Provide the [X, Y] coordinate of the cell's center where the given text is located.  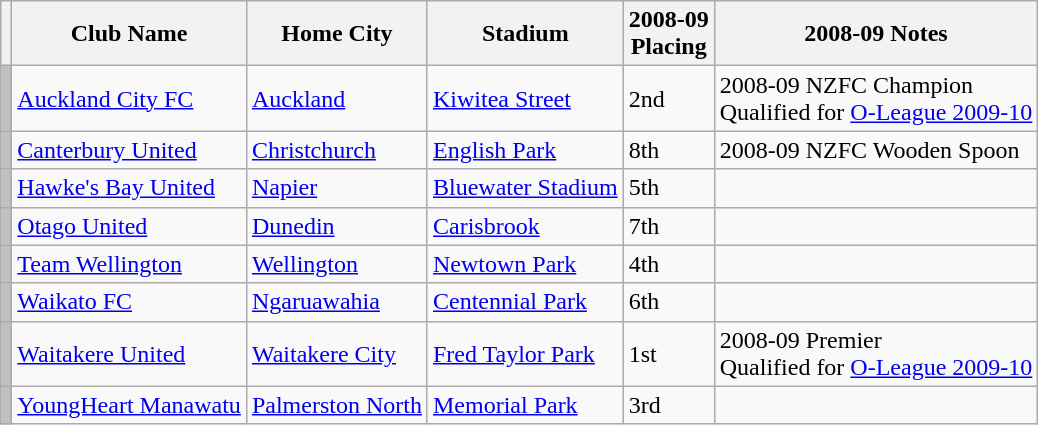
2008-09 NZFC ChampionQualified for O-League 2009-10 [876, 98]
2008-09Placing [668, 34]
Dunedin [336, 226]
YoungHeart Manawatu [130, 405]
Team Wellington [130, 264]
Waikato FC [130, 302]
7th [668, 226]
Waitakere City [336, 354]
4th [668, 264]
6th [668, 302]
Kiwitea Street [525, 98]
Napier [336, 188]
2008-09 NZFC Wooden Spoon [876, 150]
2008-09 Notes [876, 34]
2nd [668, 98]
Club Name [130, 34]
Home City [336, 34]
Hawke's Bay United [130, 188]
Canterbury United [130, 150]
3rd [668, 405]
Palmerston North [336, 405]
Fred Taylor Park [525, 354]
Auckland City FC [130, 98]
Auckland [336, 98]
Newtown Park [525, 264]
Waitakere United [130, 354]
1st [668, 354]
Otago United [130, 226]
5th [668, 188]
Bluewater Stadium [525, 188]
Christchurch [336, 150]
English Park [525, 150]
Wellington [336, 264]
2008-09 PremierQualified for O-League 2009-10 [876, 354]
Centennial Park [525, 302]
8th [668, 150]
Stadium [525, 34]
Ngaruawahia [336, 302]
Carisbrook [525, 226]
Memorial Park [525, 405]
